Extract the (X, Y) coordinate from the center of the cell holding the provided text.  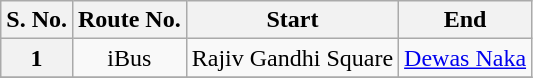
iBus (129, 58)
Dewas Naka (466, 58)
Route No. (129, 20)
End (466, 20)
1 (37, 58)
Rajiv Gandhi Square (292, 58)
S. No. (37, 20)
Start (292, 20)
